Search for the cell housing the specified text and yield its [x, y] center coordinate. 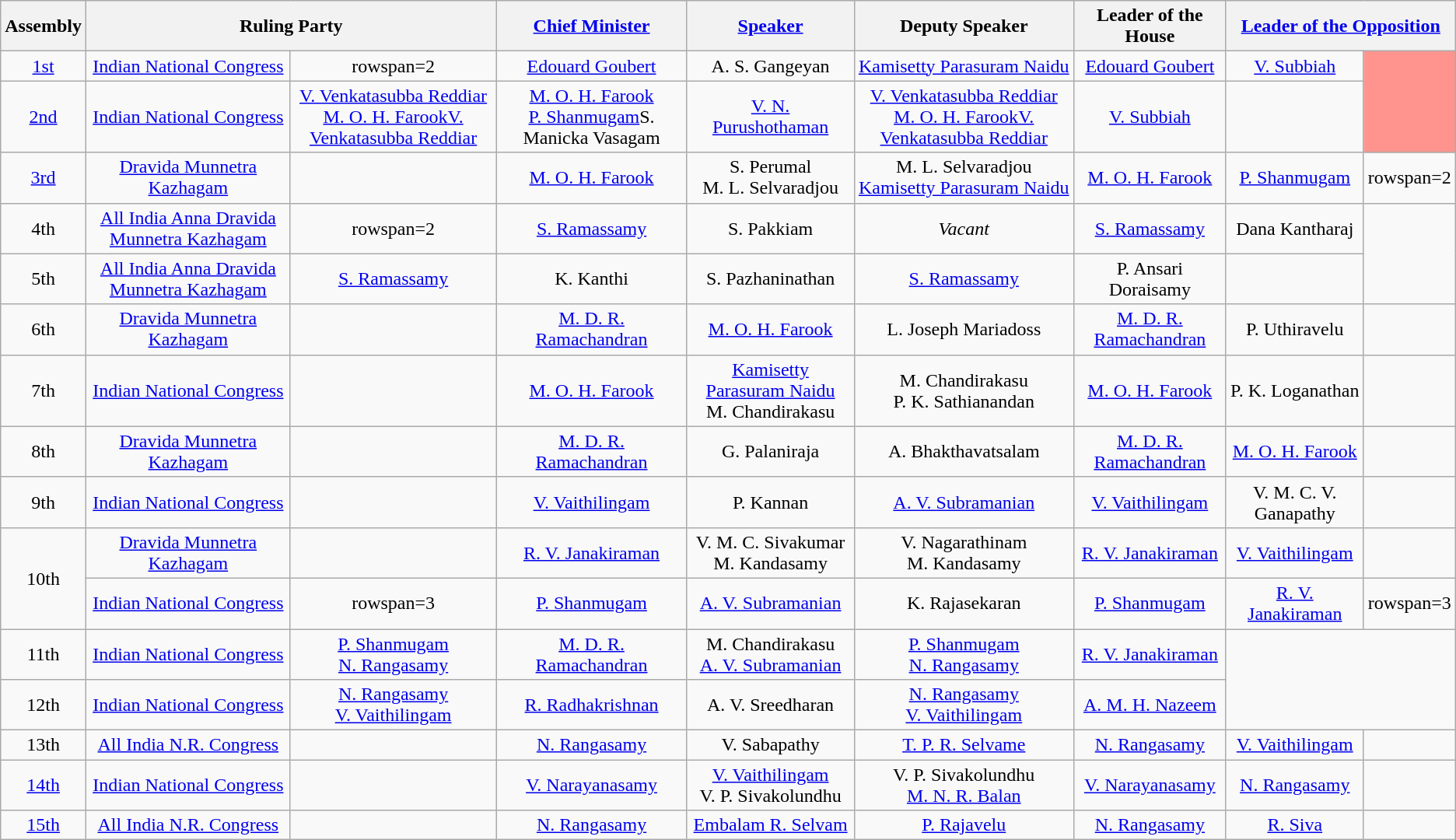
P. Kannan [770, 502]
2nd [44, 117]
K. Rajasekaran [964, 604]
4th [44, 229]
14th [44, 786]
V. NagarathinamM. Kandasamy [964, 552]
A. V. Sreedharan [770, 705]
Speaker [770, 26]
12th [44, 705]
Leader of the House [1150, 26]
7th [44, 390]
M. L. SelvaradjouKamisetty Parasuram Naidu [964, 177]
V. M. C. V. Ganapathy [1294, 502]
Dana Kantharaj [1294, 229]
P. Rajavelu [964, 825]
Chief Minister [591, 26]
Kamisetty Parasuram NaiduM. Chandirakasu [770, 390]
T. P. R. Selvame [964, 745]
5th [44, 278]
P. Ansari Doraisamy [1150, 278]
V. VaithilingamV. P. Sivakolundhu [770, 786]
P. K. Loganathan [1294, 390]
Leader of the Opposition [1341, 26]
L. Joseph Mariadoss [964, 330]
Vacant [964, 229]
M. ChandirakasuA. V. Subramanian [770, 653]
G. Palaniraja [770, 451]
S. PerumalM. L. Selvaradjou [770, 177]
R. Siva [1294, 825]
Assembly [44, 26]
13th [44, 745]
1st [44, 66]
V. M. C. SivakumarM. Kandasamy [770, 552]
S. Pakkiam [770, 229]
V. N. Purushothaman [770, 117]
Ruling Party [291, 26]
A. S. Gangeyan [770, 66]
M. O. H. FarookP. ShanmugamS. Manicka Vasagam [591, 117]
S. Pazhaninathan [770, 278]
Embalam R. Selvam [770, 825]
15th [44, 825]
M. ChandirakasuP. K. Sathianandan [964, 390]
V. Sabapathy [770, 745]
8th [44, 451]
K. Kanthi [591, 278]
Kamisetty Parasuram Naidu [964, 66]
A. M. H. Nazeem [1150, 705]
Deputy Speaker [964, 26]
6th [44, 330]
V. P. SivakolundhuM. N. R. Balan [964, 786]
10th [44, 578]
R. Radhakrishnan [591, 705]
3rd [44, 177]
9th [44, 502]
A. Bhakthavatsalam [964, 451]
P. Uthiravelu [1294, 330]
11th [44, 653]
